Pinpoint the cell where the given text exists, returning its [X, Y] midpoint coordinate. 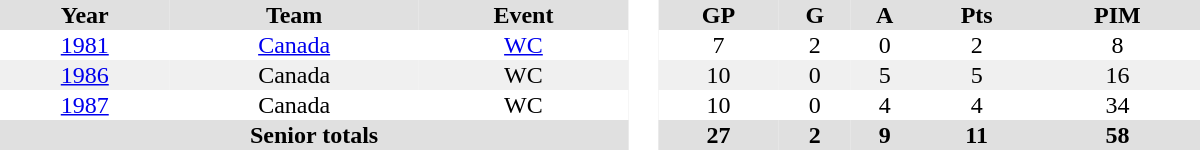
PIM [1118, 15]
Event [524, 15]
1987 [85, 105]
Senior totals [314, 135]
7 [718, 45]
27 [718, 135]
GP [718, 15]
34 [1118, 105]
58 [1118, 135]
Team [294, 15]
1981 [85, 45]
Year [85, 15]
1986 [85, 75]
Pts [976, 15]
16 [1118, 75]
A [885, 15]
11 [976, 135]
G [815, 15]
8 [1118, 45]
9 [885, 135]
